Provide the (X, Y) coordinate of the cell's center where the given text is located.  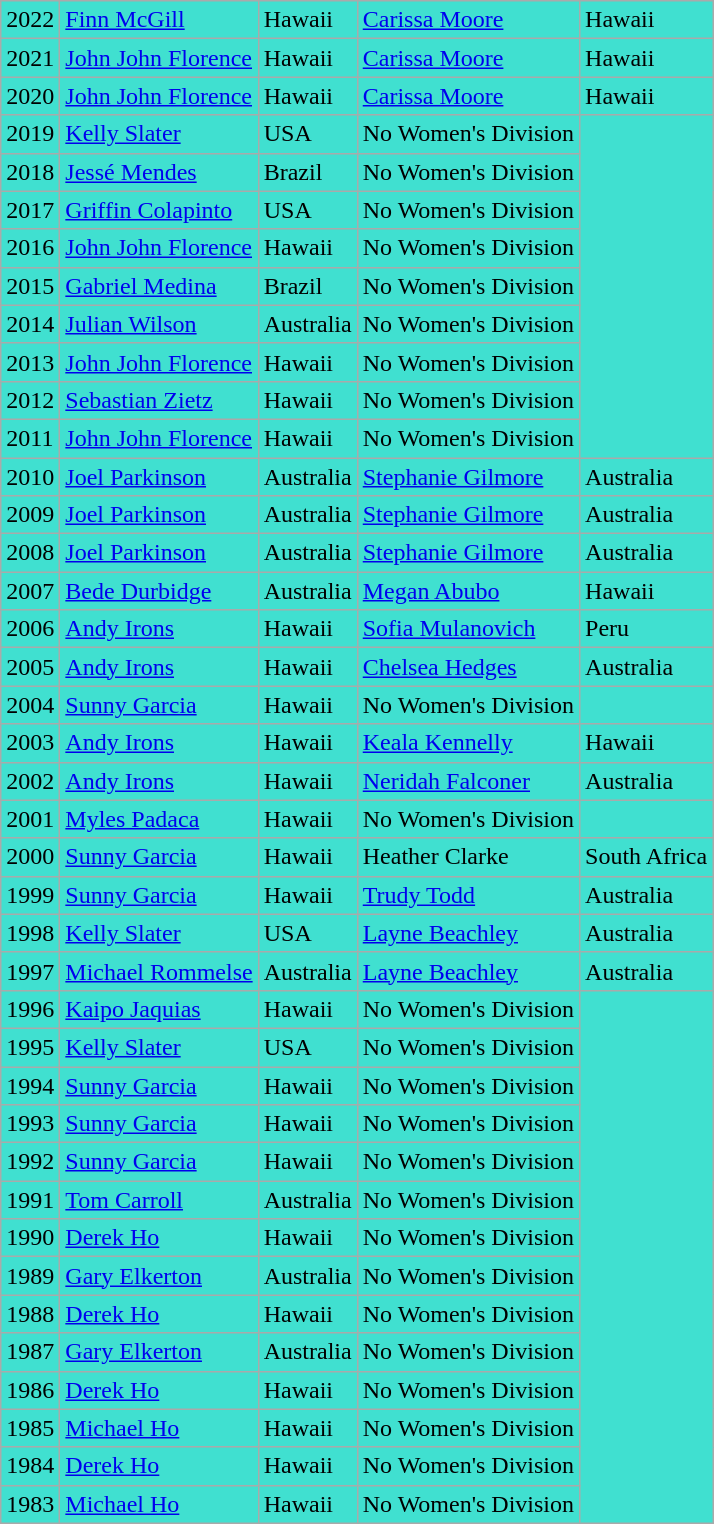
2005 (30, 667)
Kaipo Jaquias (159, 1009)
2014 (30, 324)
2013 (30, 362)
2003 (30, 743)
Sofia Mulanovich (468, 629)
Chelsea Hedges (468, 667)
1993 (30, 1124)
Megan Abubo (468, 591)
2021 (30, 58)
Heather Clarke (468, 857)
1989 (30, 1276)
2010 (30, 477)
2011 (30, 438)
2007 (30, 591)
1987 (30, 1352)
1999 (30, 895)
1995 (30, 1047)
Jessé Mendes (159, 172)
2019 (30, 134)
1996 (30, 1009)
1998 (30, 933)
Peru (646, 629)
Bede Durbidge (159, 591)
Michael Rommelse (159, 971)
1997 (30, 971)
2004 (30, 705)
Myles Padaca (159, 819)
2017 (30, 210)
2012 (30, 400)
Sebastian Zietz (159, 400)
1985 (30, 1428)
2008 (30, 553)
Griffin Colapinto (159, 210)
2020 (30, 96)
1986 (30, 1390)
Tom Carroll (159, 1200)
1992 (30, 1162)
South Africa (646, 857)
2015 (30, 286)
Keala Kennelly (468, 743)
1991 (30, 1200)
1984 (30, 1466)
Trudy Todd (468, 895)
Neridah Falconer (468, 781)
2009 (30, 515)
2016 (30, 248)
Gabriel Medina (159, 286)
2002 (30, 781)
Julian Wilson (159, 324)
Finn McGill (159, 20)
2018 (30, 172)
2001 (30, 819)
2000 (30, 857)
1988 (30, 1314)
2022 (30, 20)
1994 (30, 1085)
1990 (30, 1238)
2006 (30, 629)
1983 (30, 1504)
